Extract the (X, Y) coordinate from the center of the cell holding the provided text.  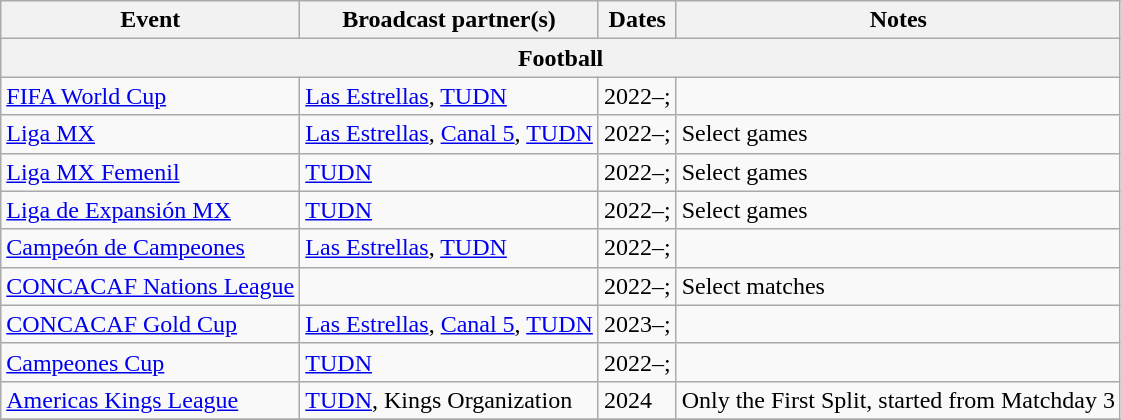
Liga de Expansión MX (150, 210)
Liga MX Femenil (150, 172)
Event (150, 20)
Liga MX (150, 134)
Americas Kings League (150, 400)
2023–; (637, 324)
Broadcast partner(s) (450, 20)
CONCACAF Nations League (150, 286)
TUDN, Kings Organization (450, 400)
Only the First Split, started from Matchday 3 (898, 400)
2024 (637, 400)
Football (561, 58)
Select matches (898, 286)
Notes (898, 20)
Dates (637, 20)
FIFA World Cup (150, 96)
CONCACAF Gold Cup (150, 324)
Campeones Cup (150, 362)
Campeón de Campeones (150, 248)
